Capture the cell that displays the provided text and extract its (X, Y) central coordinate. 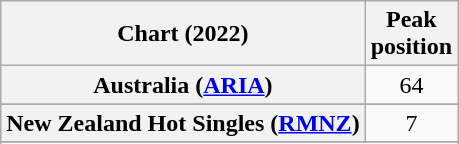
7 (411, 123)
New Zealand Hot Singles (RMNZ) (183, 123)
64 (411, 85)
Chart (2022) (183, 34)
Peakposition (411, 34)
Australia (ARIA) (183, 85)
